Search for the cell housing the specified text and yield its (X, Y) center coordinate. 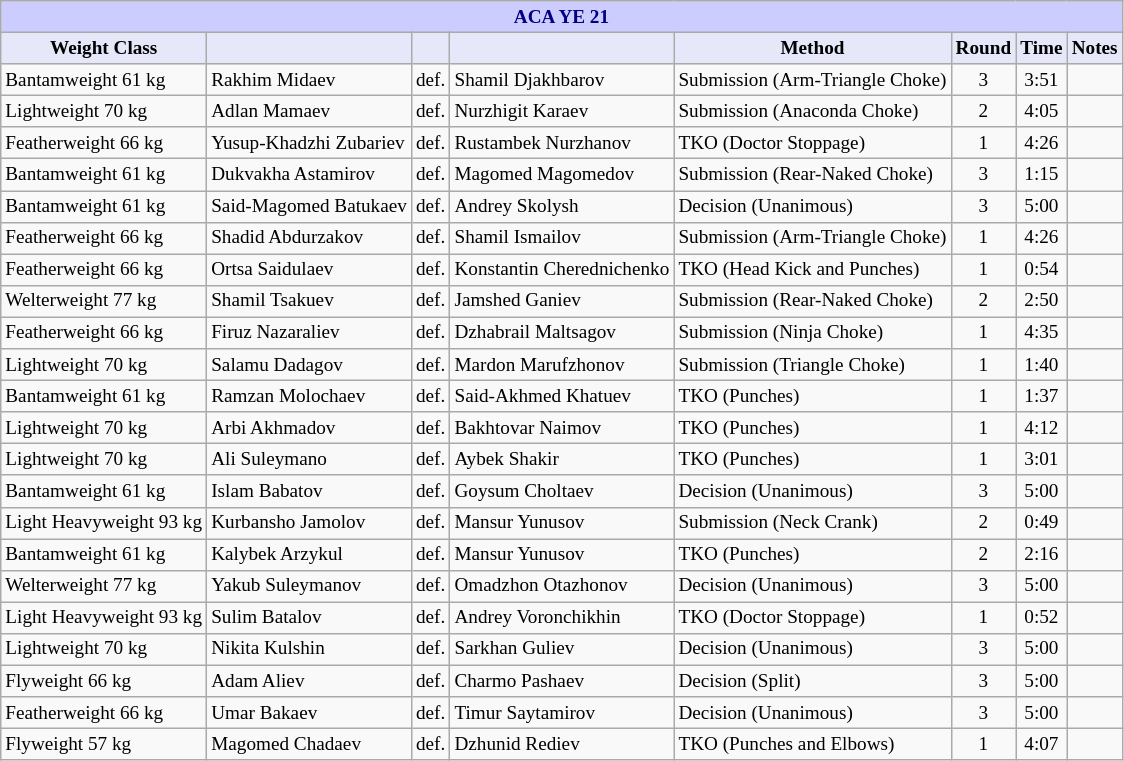
1:15 (1042, 175)
4:35 (1042, 333)
Ortsa Saidulaev (310, 270)
1:37 (1042, 396)
Goysum Choltaev (562, 491)
Kurbansho Jamolov (310, 523)
Submission (Ninja Choke) (812, 333)
Nikita Kulshin (310, 649)
4:05 (1042, 111)
Adam Aliev (310, 681)
TKO (Head Kick and Punches) (812, 270)
0:52 (1042, 618)
Rakhim Midaev (310, 80)
Said-Magomed Batukaev (310, 206)
Salamu Dadagov (310, 365)
Umar Bakaev (310, 713)
Shadid Abdurzakov (310, 238)
Flyweight 66 kg (104, 681)
Firuz Nazaraliev (310, 333)
Charmo Pashaev (562, 681)
Andrey Voronchikhin (562, 618)
Sulim Batalov (310, 618)
Submission (Anaconda Choke) (812, 111)
Said-Akhmed Khatuev (562, 396)
Dzhunid Rediev (562, 744)
2:50 (1042, 301)
Rustambek Nurzhanov (562, 143)
Flyweight 57 kg (104, 744)
Ramzan Molochaev (310, 396)
Time (1042, 48)
Yakub Suleymanov (310, 586)
2:16 (1042, 554)
Timur Saytamirov (562, 713)
Method (812, 48)
Kalybek Arzykul (310, 554)
Magomed Magomedov (562, 175)
Adlan Mamaev (310, 111)
3:51 (1042, 80)
Magomed Chadaev (310, 744)
Yusup-Khadzhi Zubariev (310, 143)
Nurzhigit Karaev (562, 111)
1:40 (1042, 365)
Ali Suleymano (310, 460)
Notes (1094, 48)
Shamil Tsakuev (310, 301)
Jamshed Ganiev (562, 301)
Dzhabrail Maltsagov (562, 333)
Decision (Split) (812, 681)
Omadzhon Otazhonov (562, 586)
Submission (Neck Crank) (812, 523)
TKO (Punches and Elbows) (812, 744)
Shamil Ismailov (562, 238)
Weight Class (104, 48)
Andrey Skolysh (562, 206)
0:54 (1042, 270)
Dukvakha Astamirov (310, 175)
4:07 (1042, 744)
Arbi Akhmadov (310, 428)
Islam Babatov (310, 491)
Round (984, 48)
Mardon Marufzhonov (562, 365)
Submission (Triangle Choke) (812, 365)
Konstantin Cherednichenko (562, 270)
4:12 (1042, 428)
Bakhtovar Naimov (562, 428)
ACA YE 21 (562, 17)
Shamil Djakhbarov (562, 80)
Aybek Shakir (562, 460)
Sarkhan Guliev (562, 649)
0:49 (1042, 523)
3:01 (1042, 460)
